Pinpoint the cell where the given text exists, returning its [x, y] midpoint coordinate. 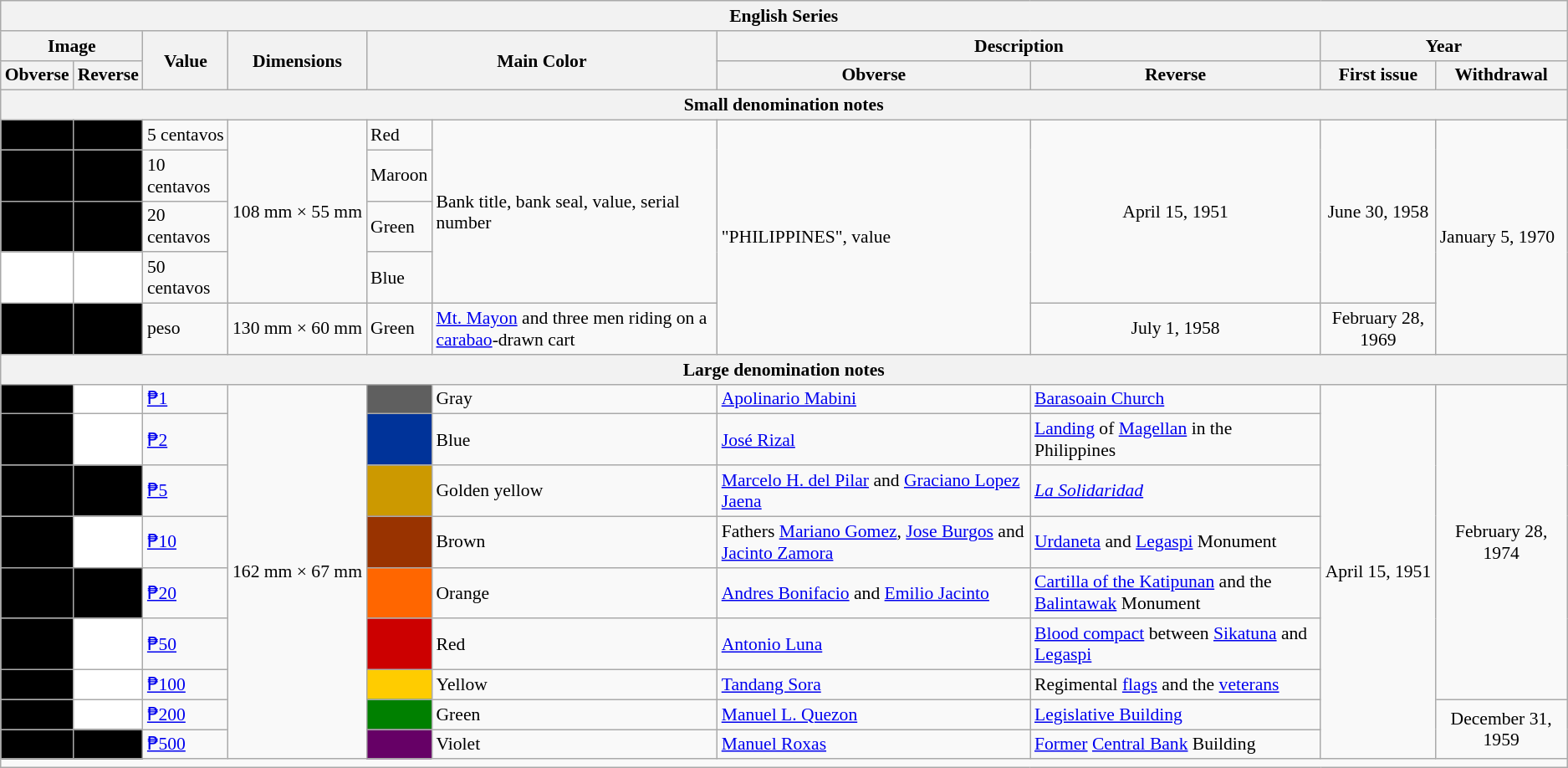
₱2 [186, 440]
₱500 [186, 745]
Andres Bonifacio and Emilio Jacinto [874, 592]
Large denomination notes [784, 370]
Orange [574, 592]
20 centavos [186, 226]
English Series [784, 16]
Withdrawal [1502, 75]
La Solidaridad [1176, 490]
peso [186, 330]
₱200 [186, 714]
Barasoain Church [1176, 399]
₱10 [186, 542]
₱100 [186, 685]
₱5 [186, 490]
108 mm × 55 mm [298, 212]
₱1 [186, 399]
Violet [574, 745]
Main Color [542, 60]
10 centavos [186, 176]
January 5, 1970 [1502, 238]
Year [1443, 46]
Antonio Luna [874, 644]
Legislative Building [1176, 714]
Image [72, 46]
Manuel Roxas [874, 745]
December 31, 1959 [1502, 730]
Blood compact between Sikatuna and Legaspi [1176, 644]
Former Central Bank Building [1176, 745]
Dimensions [298, 60]
Bank title, bank seal, value, serial number [574, 212]
Manuel L. Quezon [874, 714]
Regimental flags and the veterans [1176, 685]
Brown [574, 542]
Description [1019, 46]
Yellow [574, 685]
5 centavos [186, 136]
Tandang Sora [874, 685]
Marcelo H. del Pilar and Graciano Lopez Jaena [874, 490]
Apolinario Mabini [874, 399]
Landing of Magellan in the Philippines [1176, 440]
July 1, 1958 [1176, 330]
162 mm × 67 mm [298, 571]
130 mm × 60 mm [298, 330]
Urdaneta and Legaspi Monument [1176, 542]
"PHILIPPINES", value [874, 238]
Gray [574, 399]
February 28, 1969 [1378, 330]
February 28, 1974 [1502, 542]
First issue [1378, 75]
Value [186, 60]
Fathers Mariano Gomez, Jose Burgos and Jacinto Zamora [874, 542]
Cartilla of the Katipunan and the Balintawak Monument [1176, 592]
Mt. Mayon and three men riding on a carabao-drawn cart [574, 330]
₱20 [186, 592]
June 30, 1958 [1378, 212]
Golden yellow [574, 490]
₱50 [186, 644]
José Rizal [874, 440]
Maroon [399, 176]
Small denomination notes [784, 105]
50 centavos [186, 278]
